Identify which cell holds the provided text, then report its [X, Y] central coordinate. 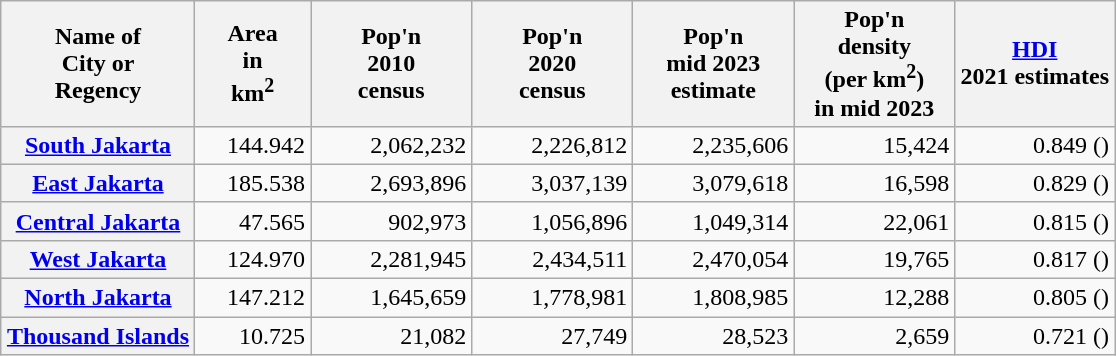
2,226,812 [552, 145]
902,973 [392, 221]
Pop'n mid 2023estimate [714, 64]
South Jakarta [98, 145]
Thousand Islands [98, 336]
Pop'n density(per km2)in mid 2023 [874, 64]
124.970 [253, 259]
1,645,659 [392, 298]
10.725 [253, 336]
12,288 [874, 298]
21,082 [392, 336]
2,470,054 [714, 259]
0.815 () [1035, 221]
Name of City orRegency [98, 64]
28,523 [714, 336]
2,235,606 [714, 145]
15,424 [874, 145]
2,434,511 [552, 259]
27,749 [552, 336]
Pop'n 2010 census [392, 64]
0.817 () [1035, 259]
2,693,896 [392, 183]
2,281,945 [392, 259]
1,049,314 [714, 221]
0.829 () [1035, 183]
0.721 () [1035, 336]
Pop'n 2020 census [552, 64]
1,056,896 [552, 221]
2,659 [874, 336]
West Jakarta [98, 259]
1,778,981 [552, 298]
147.212 [253, 298]
3,079,618 [714, 183]
144.942 [253, 145]
Area inkm2 [253, 64]
19,765 [874, 259]
185.538 [253, 183]
North Jakarta [98, 298]
16,598 [874, 183]
HDI 2021 estimates [1035, 64]
3,037,139 [552, 183]
22,061 [874, 221]
0.805 () [1035, 298]
Central Jakarta [98, 221]
2,062,232 [392, 145]
1,808,985 [714, 298]
47.565 [253, 221]
East Jakarta [98, 183]
0.849 () [1035, 145]
